For the text-containing cell, return its midpoint in [X, Y] coordinate format. 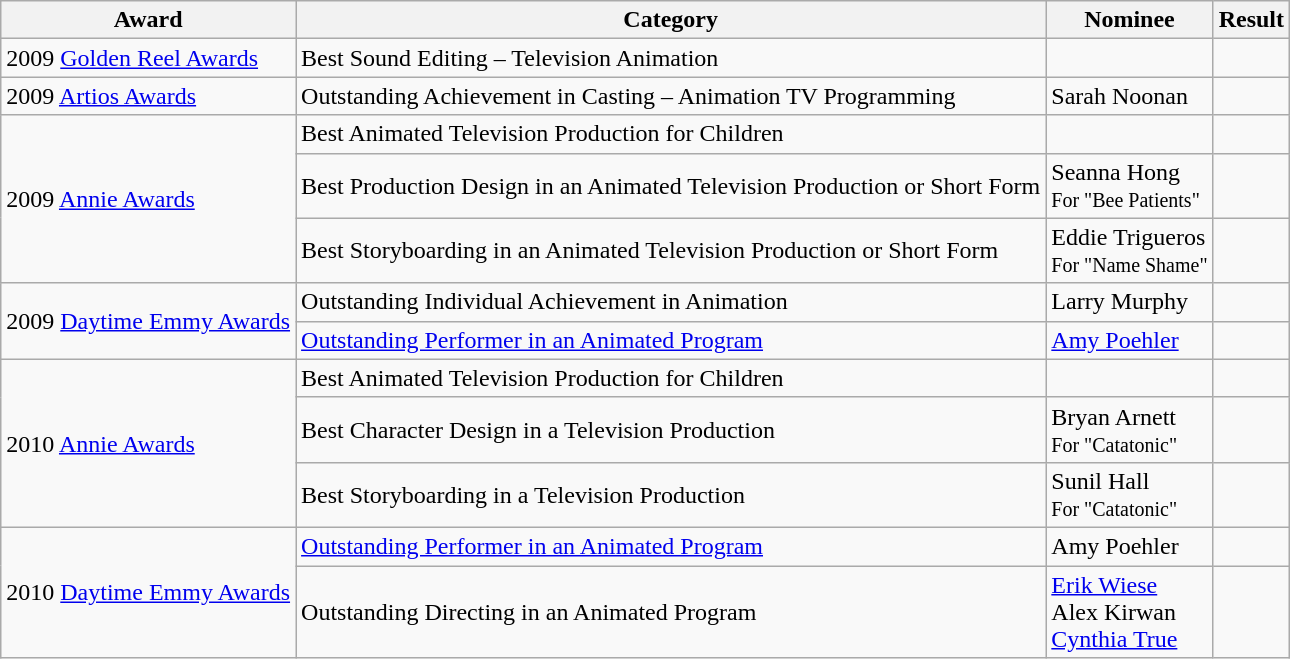
Category [671, 20]
Outstanding Directing in an Animated Program [671, 612]
Best Character Design in a Television Production [671, 430]
2009 Annie Awards [148, 199]
Larry Murphy [1130, 302]
Best Storyboarding in a Television Production [671, 494]
Result [1251, 20]
2010 Annie Awards [148, 443]
Nominee [1130, 20]
Outstanding Achievement in Casting – Animation TV Programming [671, 96]
2010 Daytime Emmy Awards [148, 592]
2009 Daytime Emmy Awards [148, 321]
Best Storyboarding in an Animated Television Production or Short Form [671, 250]
Sunil HallFor "Catatonic" [1130, 494]
Sarah Noonan [1130, 96]
Seanna HongFor "Bee Patients" [1130, 186]
Erik WieseAlex KirwanCynthia True [1130, 612]
Bryan ArnettFor "Catatonic" [1130, 430]
Award [148, 20]
Eddie TriguerosFor "Name Shame" [1130, 250]
2009 Golden Reel Awards [148, 58]
Outstanding Individual Achievement in Animation [671, 302]
2009 Artios Awards [148, 96]
Best Production Design in an Animated Television Production or Short Form [671, 186]
Best Sound Editing – Television Animation [671, 58]
